Detect which cell encompasses the target text, then output its [x, y] center coordinate. 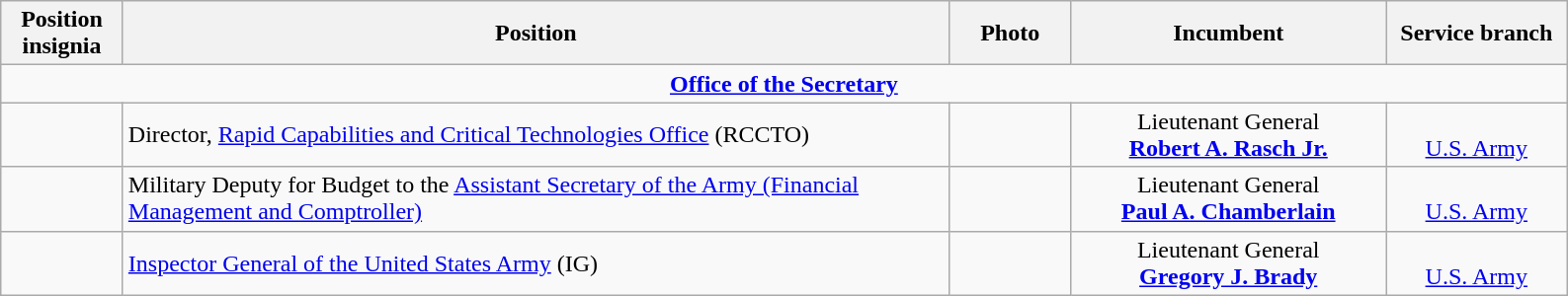
Office of the Secretary [784, 84]
Director, Rapid Capabilities and Critical Technologies Office (RCCTO) [536, 134]
Service branch [1476, 34]
Position insignia [62, 34]
Inspector General of the United States Army (IG) [536, 262]
Lieutenant GeneralPaul A. Chamberlain [1229, 199]
Position [536, 34]
Incumbent [1229, 34]
Photo [1010, 34]
Lieutenant GeneralRobert A. Rasch Jr. [1229, 134]
Military Deputy for Budget to the Assistant Secretary of the Army (Financial Management and Comptroller) [536, 199]
Lieutenant GeneralGregory J. Brady [1229, 262]
